Return (x, y) of the center of cell containing provided text 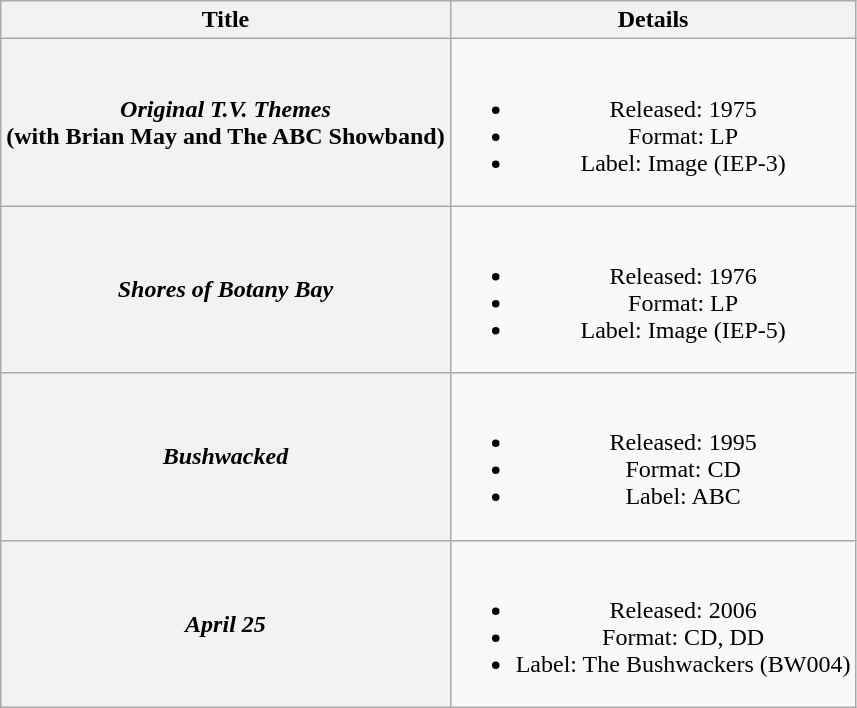
Title (226, 20)
Original T.V. Themes (with Brian May and The ABC Showband) (226, 122)
Details (653, 20)
April 25 (226, 624)
Released: 1975Format: LPLabel: Image (IEP-3) (653, 122)
Bushwacked (226, 456)
Released: 1976Format: LPLabel: Image (IEP-5) (653, 290)
Released: 2006Format: CD, DDLabel: The Bushwackers (BW004) (653, 624)
Released: 1995Format: CDLabel: ABC (653, 456)
Shores of Botany Bay (226, 290)
